Find where the given text appears and provide that cell's center as (x, y) coordinate. 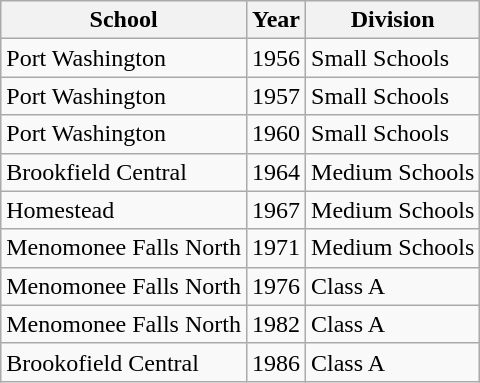
1982 (276, 324)
Brookofield Central (124, 362)
Homestead (124, 210)
1964 (276, 172)
1967 (276, 210)
Brookfield Central (124, 172)
1986 (276, 362)
Division (393, 20)
1956 (276, 58)
Year (276, 20)
1960 (276, 134)
1976 (276, 286)
1957 (276, 96)
1971 (276, 248)
School (124, 20)
